Locate the cell with the specified text and output its (X, Y) center coordinate. 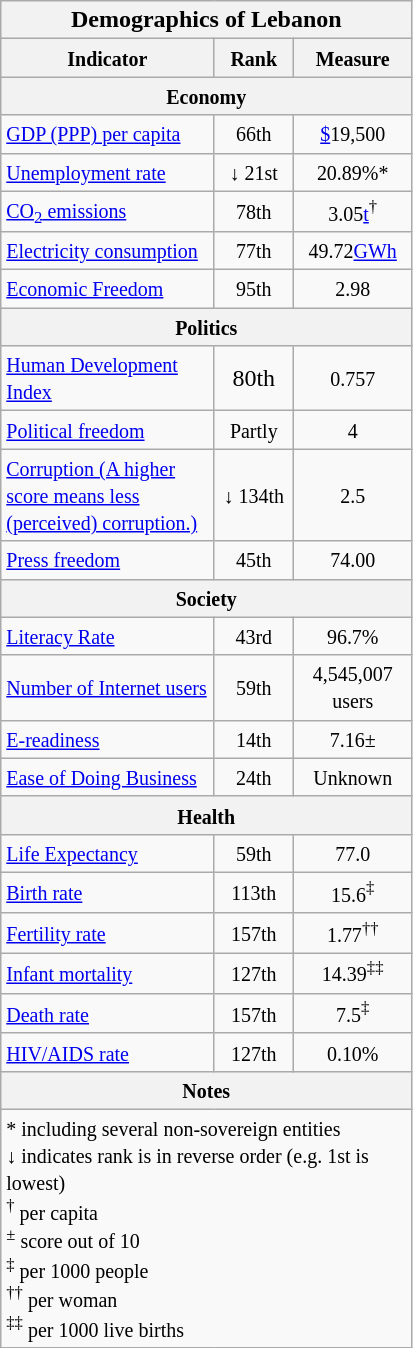
Literacy Rate (108, 636)
Measure (353, 58)
Political freedom (108, 430)
96.7% (353, 636)
74.00 (353, 560)
Rank (254, 58)
Press freedom (108, 560)
49.72GWh (353, 251)
E-readiness (108, 739)
15.6‡ (353, 892)
95th (254, 289)
Fertility rate (108, 933)
4 (353, 430)
Ease of Doing Business (108, 777)
20.89%* (353, 172)
77th (254, 251)
Demographics of Lebanon (206, 20)
GDP (PPP) per capita (108, 134)
4,545,007 users (353, 688)
Notes (206, 1090)
Unknown (353, 777)
113th (254, 892)
Electricity consumption (108, 251)
Number of Internet users (108, 688)
Health (206, 815)
↓ 134th (254, 495)
Life Expectancy (108, 853)
Politics (206, 327)
7.16± (353, 739)
Death rate (108, 1013)
0.10% (353, 1052)
HIV/AIDS rate (108, 1052)
CO2 emissions (108, 212)
↓ 21st (254, 172)
Infant mortality (108, 973)
Human Development Index (108, 378)
1.77†† (353, 933)
Economic Freedom (108, 289)
Economy (206, 96)
2.5 (353, 495)
24th (254, 777)
0.757 (353, 378)
3.05t† (353, 212)
7.5‡ (353, 1013)
Partly (254, 430)
14.39‡‡ (353, 973)
Corruption (A higher score means less (perceived) corruption.) (108, 495)
80th (254, 378)
43rd (254, 636)
Unemployment rate (108, 172)
Birth rate (108, 892)
2.98 (353, 289)
Indicator (108, 58)
45th (254, 560)
$19,500 (353, 134)
77.0 (353, 853)
14th (254, 739)
78th (254, 212)
Society (206, 598)
66th (254, 134)
